Extract the [X, Y] coordinate from the center of the cell holding the provided text.  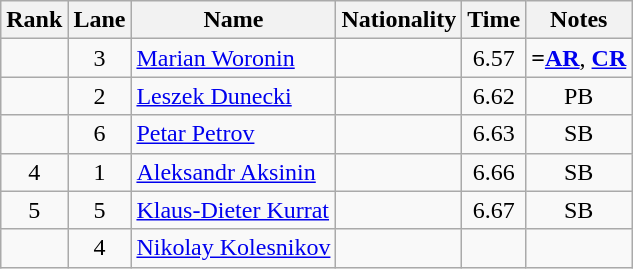
Leszek Dunecki [234, 96]
6.66 [494, 172]
=AR, CR [579, 58]
2 [100, 96]
6.62 [494, 96]
Lane [100, 20]
Rank [34, 20]
6.57 [494, 58]
Klaus-Dieter Kurrat [234, 210]
Aleksandr Aksinin [234, 172]
6.63 [494, 134]
Name [234, 20]
Nationality [399, 20]
1 [100, 172]
Marian Woronin [234, 58]
Petar Petrov [234, 134]
Nikolay Kolesnikov [234, 248]
Time [494, 20]
6 [100, 134]
PB [579, 96]
6.67 [494, 210]
3 [100, 58]
Notes [579, 20]
